For the text-containing cell, return its midpoint in (X, Y) coordinate format. 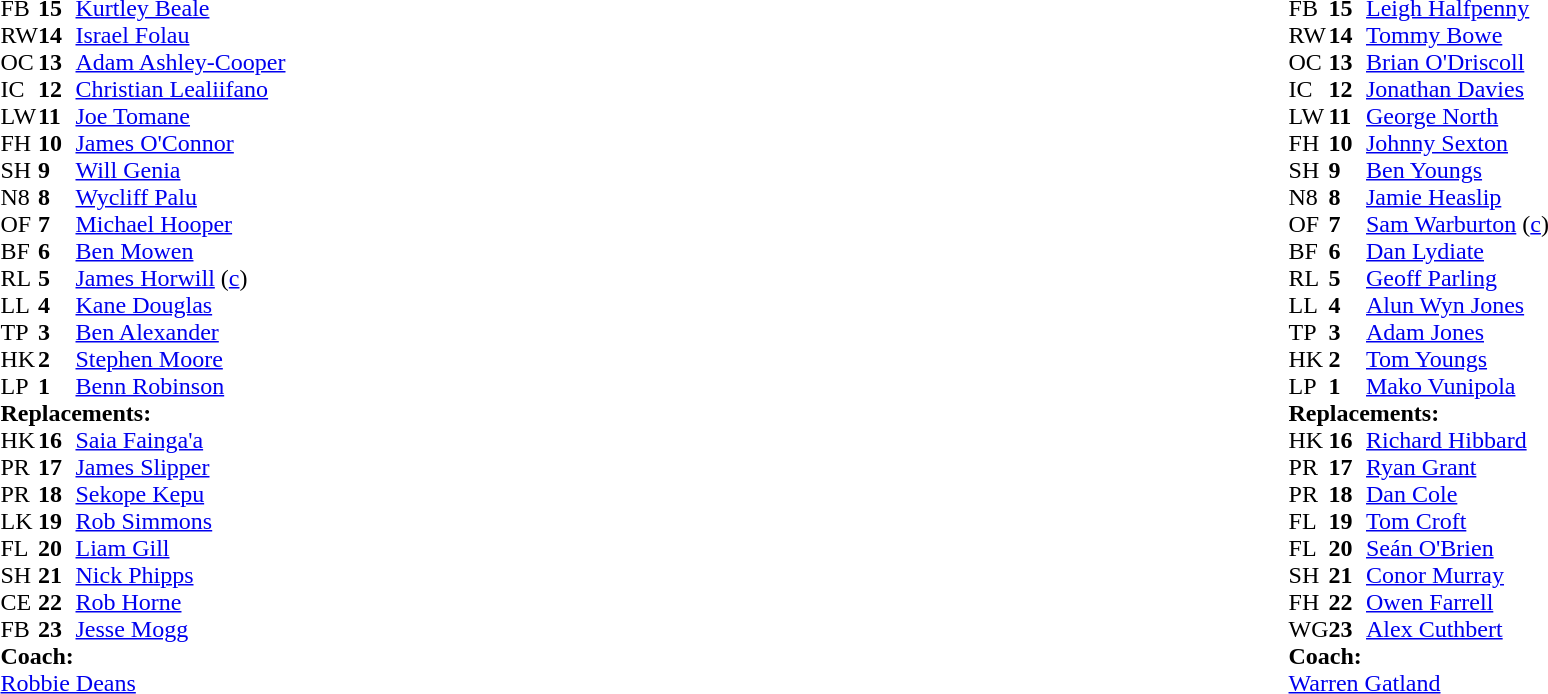
Benn Robinson (181, 386)
Will Genia (181, 170)
James Slipper (181, 468)
Joe Tomane (181, 116)
Adam Ashley-Cooper (181, 62)
Saia Fainga'a (181, 440)
Sekope Kepu (181, 494)
Ben Alexander (181, 332)
Liam Gill (181, 548)
Rob Simmons (181, 522)
Replacements: (142, 414)
Wycliff Palu (181, 198)
LK (19, 522)
James O'Connor (181, 144)
Kane Douglas (181, 306)
FB (19, 630)
Christian Lealiifano (181, 90)
Jesse Mogg (181, 630)
Ben Mowen (181, 252)
Rob Horne (181, 602)
Coach: (142, 656)
WG (1309, 630)
Israel Folau (181, 36)
James Horwill (c) (181, 278)
Nick Phipps (181, 576)
CE (19, 602)
Stephen Moore (181, 360)
Michael Hooper (181, 224)
